Return the [X, Y] coordinate for the center point of the cell that contains the specified text.  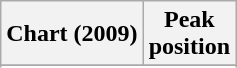
Peakposition [189, 34]
Chart (2009) [72, 34]
